For the text-containing cell, return its midpoint in [X, Y] coordinate format. 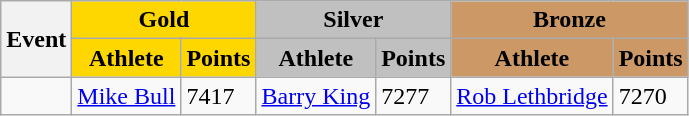
7270 [650, 96]
Barry King [316, 96]
7277 [414, 96]
Rob Lethbridge [532, 96]
Event [36, 39]
Silver [354, 20]
Bronze [570, 20]
7417 [218, 96]
Mike Bull [126, 96]
Gold [164, 20]
